Pinpoint the cell where the given text exists, returning its (X, Y) midpoint coordinate. 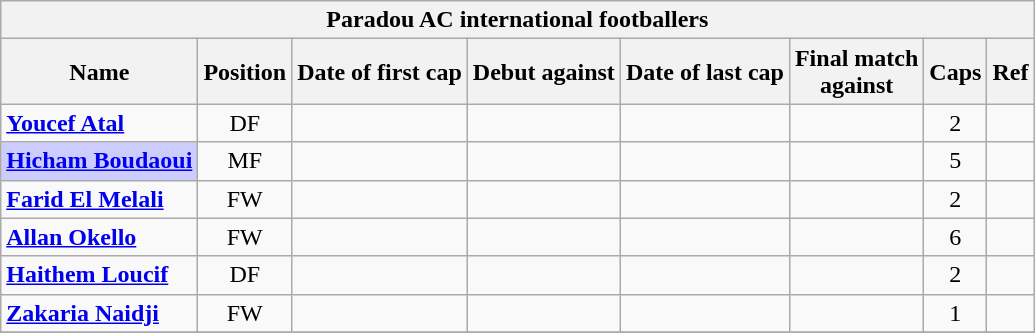
Debut against (544, 72)
MF (245, 161)
Caps (956, 72)
Hicham Boudaoui (100, 161)
Position (245, 72)
Paradou AC international footballers (518, 20)
Farid El Melali (100, 199)
Final matchagainst (856, 72)
Date of first cap (380, 72)
Name (100, 72)
Youcef Atal (100, 123)
Allan Okello (100, 237)
1 (956, 313)
Date of last cap (704, 72)
6 (956, 237)
5 (956, 161)
Zakaria Naidji (100, 313)
Haithem Loucif (100, 275)
Ref (1010, 72)
